For the text-containing cell, return its midpoint in (x, y) coordinate format. 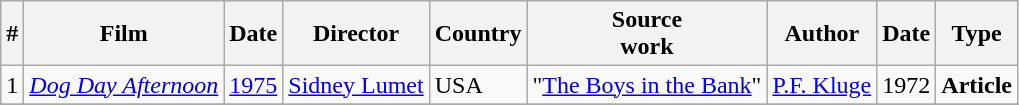
Author (822, 34)
Article (977, 85)
Dog Day Afternoon (124, 85)
Sourcework (647, 34)
1972 (906, 85)
USA (478, 85)
Director (356, 34)
Country (478, 34)
Film (124, 34)
"The Boys in the Bank" (647, 85)
1 (12, 85)
P.F. Kluge (822, 85)
Sidney Lumet (356, 85)
1975 (254, 85)
Type (977, 34)
# (12, 34)
